Determine the (x, y) coordinate at the center of the cell enclosing the given text.  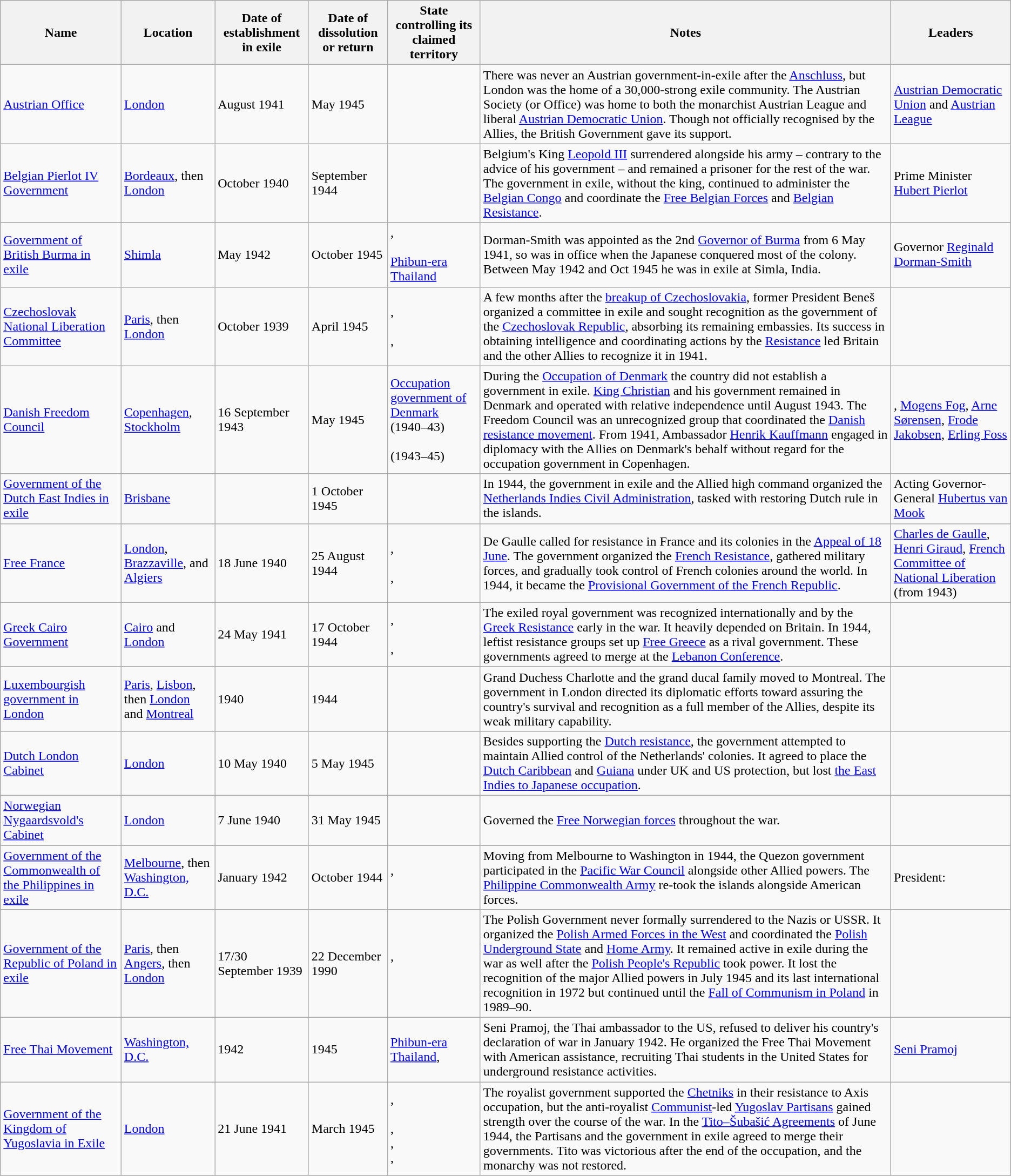
Czechoslovak National Liberation Committee (61, 326)
Notes (685, 32)
1942 (262, 1050)
Paris, then Angers, then London (167, 964)
18 June 1940 (262, 563)
April 1945 (348, 326)
Melbourne, then Washington, D.C. (167, 877)
Name (61, 32)
Governor Reginald Dorman-Smith (951, 255)
Shimla (167, 255)
Greek Cairo Government (61, 634)
Government of the Kingdom of Yugoslavia in Exile (61, 1129)
,, , , (434, 1129)
Location (167, 32)
17 October 1944 (348, 634)
Acting Governor-General Hubertus van Mook (951, 499)
Charles de Gaulle, Henri Giraud, French Committee of National Liberation (from 1943) (951, 563)
24 May 1941 (262, 634)
August 1941 (262, 104)
1 October 1945 (348, 499)
Government of the Republic of Poland in exile (61, 964)
Austrian Democratic Union and Austrian League (951, 104)
1945 (348, 1050)
Bordeaux, then London (167, 183)
Norwegian Nygaardsvold's Cabinet (61, 820)
22 December 1990 (348, 964)
Dutch London Cabinet (61, 763)
, Phibun-era Thailand (434, 255)
Leaders (951, 32)
May 1942 (262, 255)
Austrian Office (61, 104)
Cairo and London (167, 634)
October 1939 (262, 326)
21 June 1941 (262, 1129)
Seni Pramoj (951, 1050)
October 1945 (348, 255)
Prime Minister Hubert Pierlot (951, 183)
October 1940 (262, 183)
Danish Freedom Council (61, 420)
President: (951, 877)
Free Thai Movement (61, 1050)
Copenhagen, Stockholm (167, 420)
Free France (61, 563)
Occupation government of Denmark (1940–43) (1943–45) (434, 420)
Date of establishment in exile (262, 32)
7 June 1940 (262, 820)
Date of dissolution or return (348, 32)
London, Brazzaville, and Algiers (167, 563)
January 1942 (262, 877)
Government of British Burma in exile (61, 255)
17/30 September 1939 (262, 964)
1940 (262, 699)
10 May 1940 (262, 763)
Luxembourgish government in London (61, 699)
Brisbane (167, 499)
State controlling its claimed territory (434, 32)
16 September 1943 (262, 420)
5 May 1945 (348, 763)
, Mogens Fog, Arne Sørensen, Frode Jakobsen, Erling Foss (951, 420)
Phibun-era Thailand, (434, 1050)
October 1944 (348, 877)
Belgian Pierlot IV Government (61, 183)
1944 (348, 699)
March 1945 (348, 1129)
Government of the Dutch East Indies in exile (61, 499)
Washington, D.C. (167, 1050)
September 1944 (348, 183)
Paris, Lisbon, then London and Montreal (167, 699)
Paris, then London (167, 326)
Governed the Free Norwegian forces throughout the war. (685, 820)
31 May 1945 (348, 820)
25 August 1944 (348, 563)
Government of the Commonwealth of the Philippines in exile (61, 877)
